Capture the cell that displays the provided text and extract its [X, Y] central coordinate. 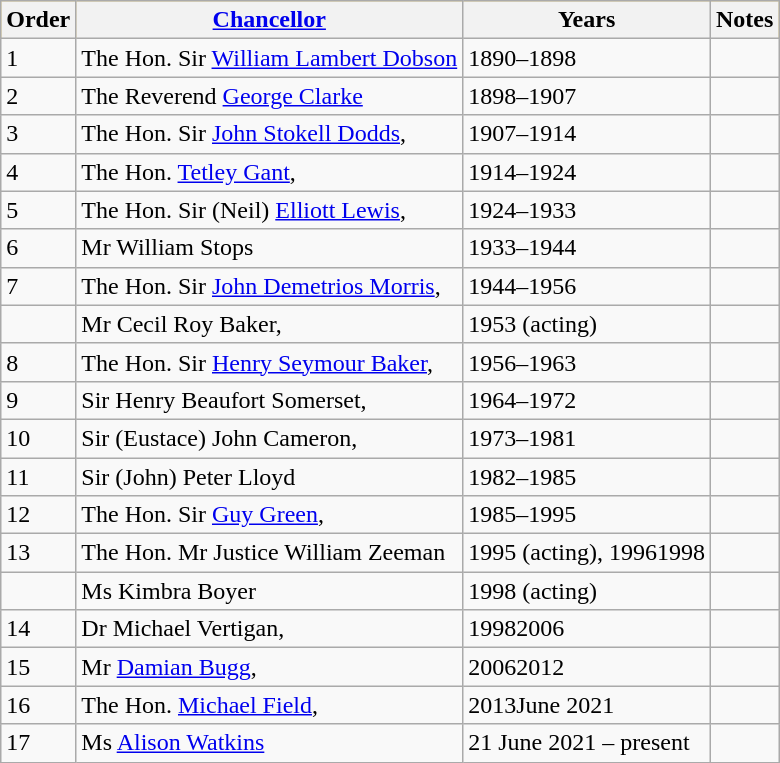
Ms Alison Watkins [270, 743]
Chancellor [270, 20]
5 [38, 210]
Mr William Stops [270, 248]
1985–1995 [587, 515]
Order [38, 20]
The Hon. Michael Field, [270, 705]
6 [38, 248]
17 [38, 743]
The Hon. Tetley Gant, [270, 172]
1924–1933 [587, 210]
1973–1981 [587, 438]
1995 (acting), 19961998 [587, 553]
13 [38, 553]
The Hon. Sir (Neil) Elliott Lewis, [270, 210]
Dr Michael Vertigan, [270, 629]
8 [38, 362]
1898–1907 [587, 96]
The Hon. Sir Guy Green, [270, 515]
1964–1972 [587, 400]
The Hon. Mr Justice William Zeeman [270, 553]
1998 (acting) [587, 591]
11 [38, 477]
1956–1963 [587, 362]
1 [38, 58]
Sir (Eustace) John Cameron, [270, 438]
Notes [744, 20]
10 [38, 438]
19982006 [587, 629]
1890–1898 [587, 58]
14 [38, 629]
The Hon. Sir John Demetrios Morris, [270, 286]
2 [38, 96]
16 [38, 705]
Mr Cecil Roy Baker, [270, 324]
The Hon. Sir Henry Seymour Baker, [270, 362]
7 [38, 286]
The Hon. Sir John Stokell Dodds, [270, 134]
Ms Kimbra Boyer [270, 591]
1982–1985 [587, 477]
2013June 2021 [587, 705]
21 June 2021 – present [587, 743]
1953 (acting) [587, 324]
15 [38, 667]
Mr Damian Bugg, [270, 667]
1914–1924 [587, 172]
4 [38, 172]
12 [38, 515]
1907–1914 [587, 134]
The Hon. Sir William Lambert Dobson [270, 58]
3 [38, 134]
Sir (John) Peter Lloyd [270, 477]
Sir Henry Beaufort Somerset, [270, 400]
9 [38, 400]
20062012 [587, 667]
The Reverend George Clarke [270, 96]
1944–1956 [587, 286]
Years [587, 20]
1933–1944 [587, 248]
